Scan for the cell matching the given text and deliver its [X, Y] coordinate at center. 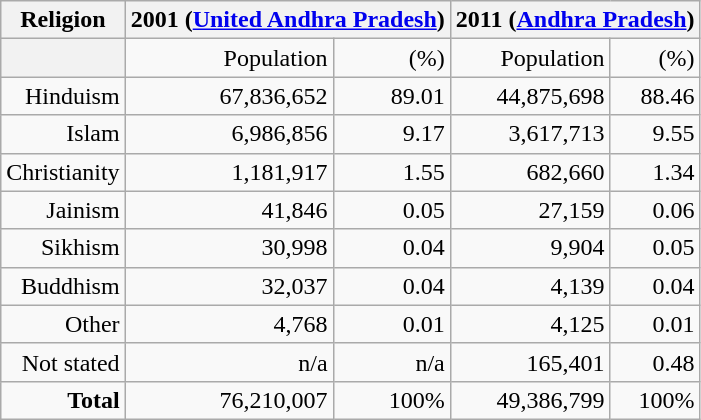
4,139 [530, 286]
Hinduism [63, 96]
Sikhism [63, 248]
6,986,856 [229, 134]
0.48 [655, 362]
88.46 [655, 96]
682,660 [530, 172]
9,904 [530, 248]
4,125 [530, 324]
2011 (Andhra Pradesh) [575, 20]
Other [63, 324]
41,846 [229, 210]
9.55 [655, 134]
1.55 [392, 172]
49,386,799 [530, 400]
3,617,713 [530, 134]
1,181,917 [229, 172]
Islam [63, 134]
76,210,007 [229, 400]
44,875,698 [530, 96]
67,836,652 [229, 96]
Jainism [63, 210]
0.06 [655, 210]
Total [63, 400]
Not stated [63, 362]
30,998 [229, 248]
2001 (United Andhra Pradesh) [288, 20]
89.01 [392, 96]
4,768 [229, 324]
Buddhism [63, 286]
Religion [63, 20]
1.34 [655, 172]
Christianity [63, 172]
9.17 [392, 134]
27,159 [530, 210]
32,037 [229, 286]
165,401 [530, 362]
